Return the (X, Y) coordinate for the center point of the cell that contains the specified text.  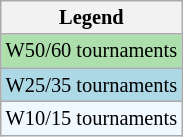
Legend (92, 17)
W10/15 tournaments (92, 118)
W50/60 tournaments (92, 51)
W25/35 tournaments (92, 85)
